Search for the cell housing the specified text and yield its [x, y] center coordinate. 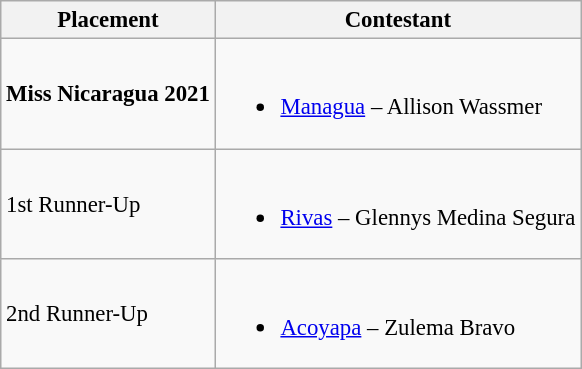
Contestant [398, 20]
Placement [108, 20]
Rivas – Glennys Medina Segura [398, 204]
Miss Nicaragua 2021 [108, 94]
1st Runner-Up [108, 204]
2nd Runner-Up [108, 314]
Acoyapa – Zulema Bravo [398, 314]
Managua – Allison Wassmer [398, 94]
